From the cell containing the given text, extract its center point as [X, Y] coordinate. 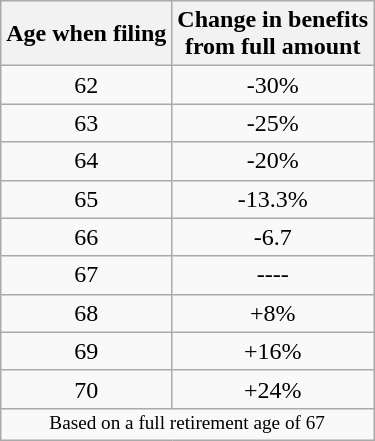
---- [273, 275]
Change in benefits from full amount [273, 34]
-30% [273, 85]
-6.7 [273, 237]
-20% [273, 161]
Age when filing [86, 34]
+8% [273, 313]
-13.3% [273, 199]
-25% [273, 123]
63 [86, 123]
+16% [273, 351]
66 [86, 237]
Based on a full retirement age of 67 [188, 424]
65 [86, 199]
62 [86, 85]
68 [86, 313]
69 [86, 351]
+24% [273, 389]
67 [86, 275]
70 [86, 389]
64 [86, 161]
